Find where the given text appears and provide that cell's center as (x, y) coordinate. 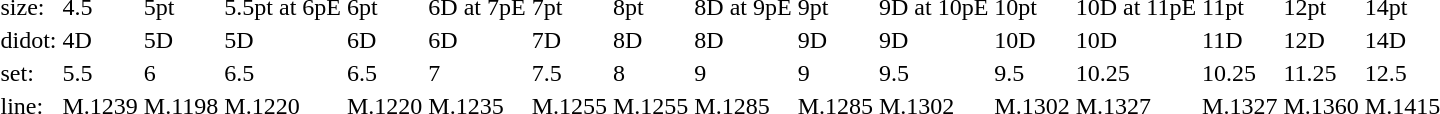
12D (1321, 40)
8 (650, 73)
4D (100, 40)
6 (180, 73)
7D (569, 40)
5.5 (100, 73)
7 (477, 73)
11.25 (1321, 73)
11D (1240, 40)
7.5 (569, 73)
